For the text-containing cell, return its midpoint in [x, y] coordinate format. 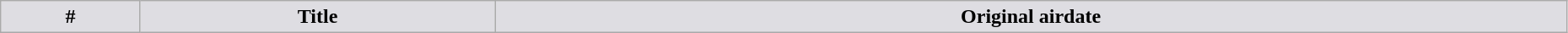
Title [317, 17]
# [71, 17]
Original airdate [1031, 17]
